For the text-containing cell, return its midpoint in (X, Y) coordinate format. 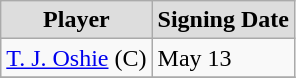
Player (76, 20)
T. J. Oshie (C) (76, 58)
Signing Date (223, 20)
May 13 (223, 58)
